Find where the given text appears and provide that cell's center as (x, y) coordinate. 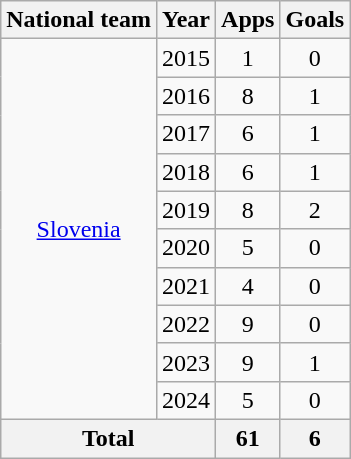
Apps (248, 20)
Goals (315, 20)
2020 (186, 248)
Total (108, 438)
National team (79, 20)
4 (248, 286)
2024 (186, 400)
2 (315, 210)
2023 (186, 362)
2015 (186, 58)
2017 (186, 134)
Year (186, 20)
Slovenia (79, 230)
2021 (186, 286)
2019 (186, 210)
61 (248, 438)
2016 (186, 96)
2022 (186, 324)
2018 (186, 172)
